Determine the [x, y] coordinate at the center of the cell enclosing the given text.  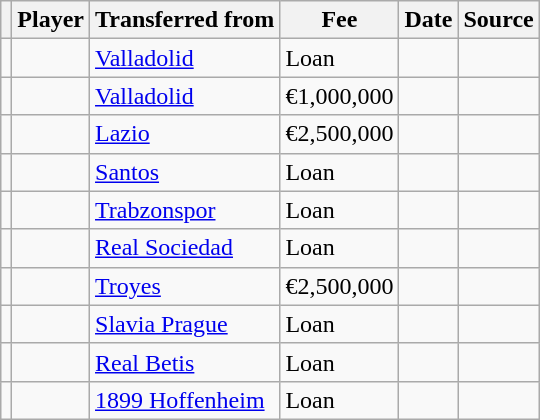
Troyes [185, 286]
Source [498, 20]
Fee [340, 20]
Trabzonspor [185, 210]
Real Sociedad [185, 248]
Santos [185, 172]
Lazio [185, 134]
Player [51, 20]
Transferred from [185, 20]
Date [428, 20]
Real Betis [185, 362]
€1,000,000 [340, 96]
Slavia Prague [185, 324]
1899 Hoffenheim [185, 400]
